From the cell containing the given text, extract its center point as (X, Y) coordinate. 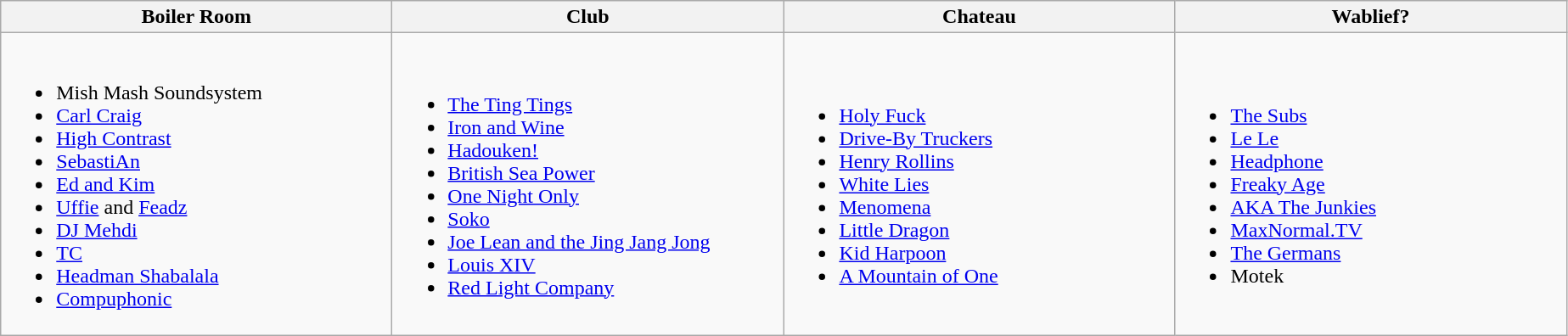
Boiler Room (197, 17)
Mish Mash SoundsystemCarl CraigHigh ContrastSebastiAnEd and KimUffie and FeadzDJ MehdiTCHeadman ShabalalaCompuphonic (197, 184)
Club (587, 17)
Holy FuckDrive-By TruckersHenry RollinsWhite LiesMenomenaLittle DragonKid HarpoonA Mountain of One (980, 184)
Chateau (980, 17)
Wablief? (1370, 17)
The Ting TingsIron and WineHadouken!British Sea PowerOne Night OnlySokoJoe Lean and the Jing Jang JongLouis XIVRed Light Company (587, 184)
The SubsLe LeHeadphoneFreaky AgeAKA The JunkiesMaxNormal.TVThe GermansMotek (1370, 184)
